Output the (x, y) coordinate of the center of the cell containing the given text.  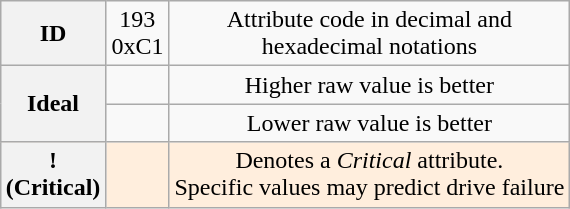
Attribute code in decimal andhexadecimal notations (370, 34)
Lower raw value is better (370, 123)
Higher raw value is better (370, 85)
1930xC1 (138, 34)
ID (53, 34)
Ideal (53, 104)
!(Critical) (53, 174)
Denotes a Critical attribute.Specific values may predict drive failure (370, 174)
